Return the (X, Y) coordinate for the center point of the cell that contains the specified text.  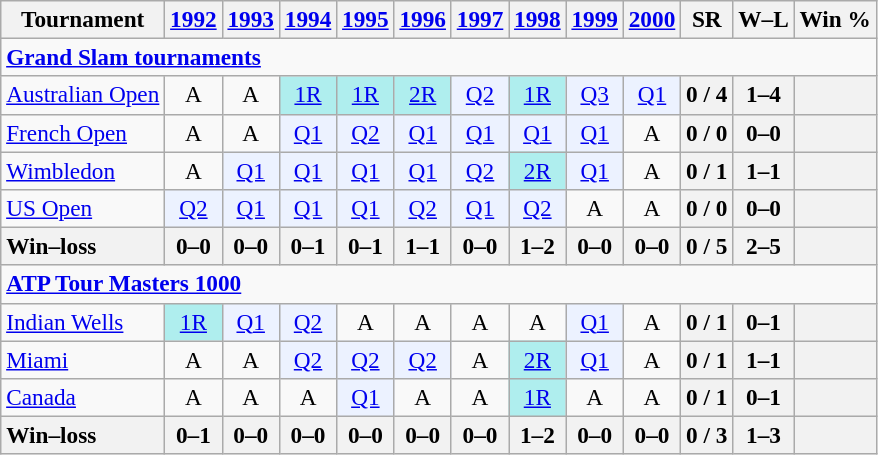
Miami (83, 359)
0 / 4 (707, 95)
Grand Slam tournaments (438, 57)
1992 (194, 19)
Q3 (594, 95)
1995 (366, 19)
1999 (594, 19)
Win % (835, 19)
1–3 (764, 435)
0 / 5 (707, 246)
Wimbledon (83, 170)
Canada (83, 397)
French Open (83, 133)
W–L (764, 19)
1997 (480, 19)
SR (707, 19)
US Open (83, 208)
Tournament (83, 19)
2000 (652, 19)
ATP Tour Masters 1000 (438, 284)
Indian Wells (83, 322)
0 / 3 (707, 435)
Australian Open (83, 95)
1996 (422, 19)
1994 (308, 19)
2–5 (764, 246)
1998 (538, 19)
1993 (250, 19)
1–4 (764, 95)
